Scan for the cell matching the given text and deliver its [x, y] coordinate at center. 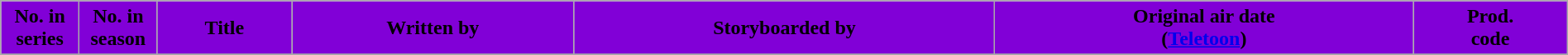
Original air date(Teletoon) [1204, 28]
Storyboarded by [784, 28]
Prod.code [1490, 28]
Written by [433, 28]
No. inseason [117, 28]
Title [224, 28]
No. inseries [40, 28]
